Locate the cell with the specified text and output its [X, Y] center coordinate. 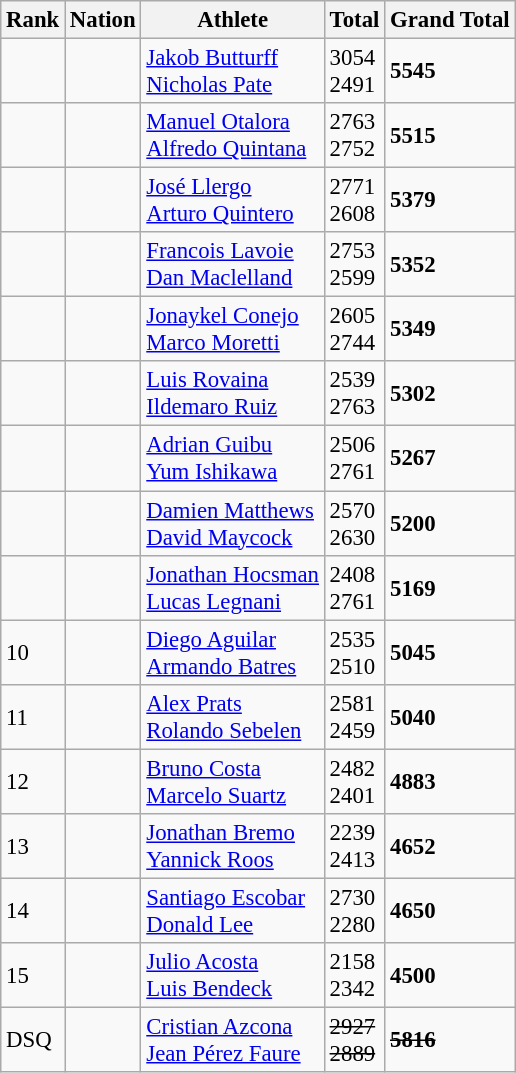
25812459 [354, 716]
5515 [450, 136]
5379 [450, 200]
10 [33, 652]
4652 [450, 846]
Grand Total [450, 20]
11 [33, 716]
22392413 [354, 846]
27532599 [354, 264]
Bruno CostaMarcelo Suartz [232, 782]
5169 [450, 588]
25352510 [354, 652]
15 [33, 976]
25392763 [354, 394]
5267 [450, 458]
Jonathan BremoYannick Roos [232, 846]
5816 [450, 1040]
4500 [450, 976]
Jakob ButturffNicholas Pate [232, 72]
Rank [33, 20]
Santiago EscobarDonald Lee [232, 910]
30542491 [354, 72]
Total [354, 20]
Adrian GuibuYum Ishikawa [232, 458]
DSQ [33, 1040]
Jonathan HocsmanLucas Legnani [232, 588]
4650 [450, 910]
Manuel OtaloraAlfredo Quintana [232, 136]
Nation [103, 20]
25702630 [354, 524]
29272889 [354, 1040]
24082761 [354, 588]
Francois LavoieDan Maclelland [232, 264]
Alex PratsRolando Sebelen [232, 716]
Athlete [232, 20]
5349 [450, 330]
5352 [450, 264]
5040 [450, 716]
Damien MatthewsDavid Maycock [232, 524]
Jonaykel ConejoMarco Moretti [232, 330]
5045 [450, 652]
27302280 [354, 910]
5200 [450, 524]
José LlergoArturo Quintero [232, 200]
4883 [450, 782]
13 [33, 846]
5302 [450, 394]
Cristian AzconaJean Pérez Faure [232, 1040]
27632752 [354, 136]
Luis RovainaIldemaro Ruiz [232, 394]
21582342 [354, 976]
27712608 [354, 200]
25062761 [354, 458]
Diego AguilarArmando Batres [232, 652]
14 [33, 910]
Julio AcostaLuis Bendeck [232, 976]
26052744 [354, 330]
5545 [450, 72]
12 [33, 782]
24822401 [354, 782]
